Find where the given text appears and provide that cell's center as (X, Y) coordinate. 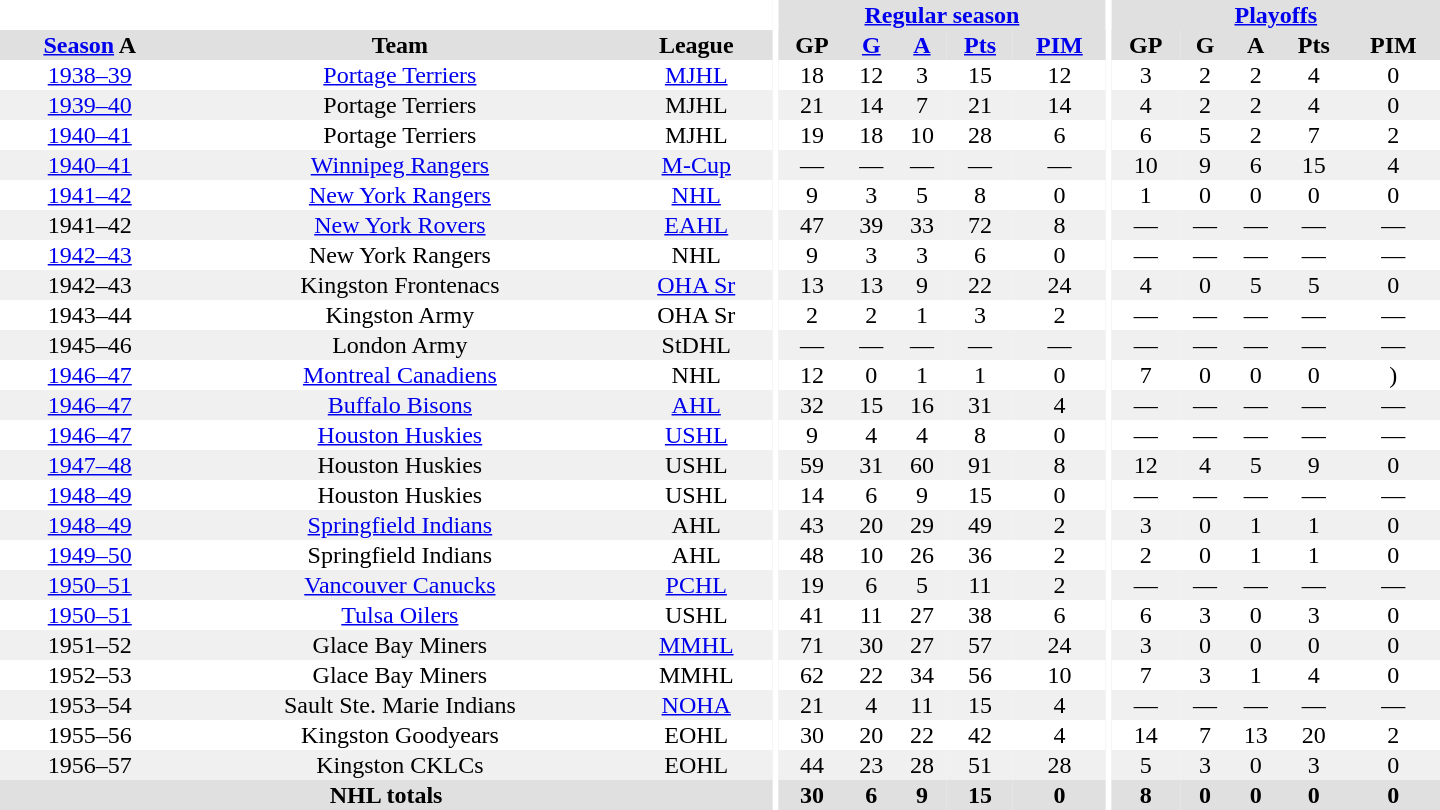
New York Rovers (400, 225)
71 (812, 645)
33 (922, 225)
Kingston Goodyears (400, 735)
1947–48 (90, 465)
EAHL (696, 225)
Season A (90, 45)
NOHA (696, 705)
57 (980, 645)
) (1394, 375)
29 (922, 525)
M-Cup (696, 165)
34 (922, 675)
49 (980, 525)
Buffalo Bisons (400, 405)
47 (812, 225)
1939–40 (90, 105)
1938–39 (90, 75)
1955–56 (90, 735)
Montreal Canadiens (400, 375)
1945–46 (90, 345)
43 (812, 525)
36 (980, 555)
42 (980, 735)
StDHL (696, 345)
72 (980, 225)
Team (400, 45)
Tulsa Oilers (400, 615)
44 (812, 765)
1952–53 (90, 675)
Sault Ste. Marie Indians (400, 705)
16 (922, 405)
51 (980, 765)
38 (980, 615)
41 (812, 615)
1949–50 (90, 555)
Winnipeg Rangers (400, 165)
PCHL (696, 585)
Kingston Army (400, 315)
32 (812, 405)
59 (812, 465)
Kingston Frontenacs (400, 285)
NHL totals (386, 795)
48 (812, 555)
League (696, 45)
Regular season (942, 15)
1951–52 (90, 645)
26 (922, 555)
1956–57 (90, 765)
56 (980, 675)
91 (980, 465)
Kingston CKLCs (400, 765)
23 (872, 765)
39 (872, 225)
London Army (400, 345)
60 (922, 465)
62 (812, 675)
1953–54 (90, 705)
1943–44 (90, 315)
Vancouver Canucks (400, 585)
Playoffs (1276, 15)
